Find where the given text appears and provide that cell's center as (X, Y) coordinate. 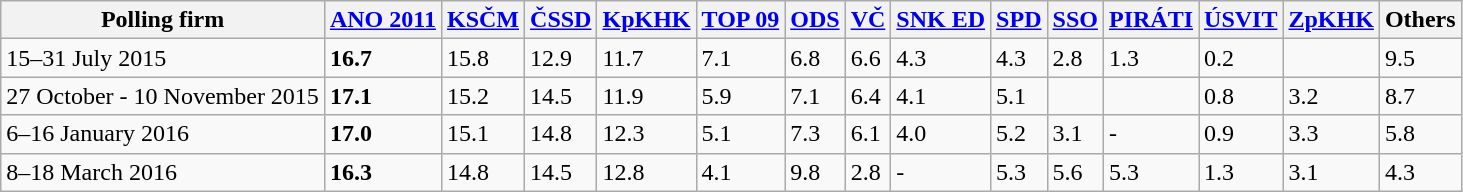
16.3 (382, 172)
ZpKHK (1331, 20)
3.3 (1331, 134)
15.1 (482, 134)
KpKHK (646, 20)
17.1 (382, 96)
12.8 (646, 172)
SSO (1075, 20)
5.9 (740, 96)
ANO 2011 (382, 20)
PIRÁTI (1150, 20)
KSČM (482, 20)
9.8 (815, 172)
VČ (868, 20)
ÚSVIT (1241, 20)
6–16 January 2016 (163, 134)
11.7 (646, 58)
ČSSD (561, 20)
0.9 (1241, 134)
ODS (815, 20)
9.5 (1420, 58)
SNK ED (941, 20)
5.2 (1019, 134)
15.2 (482, 96)
15–31 July 2015 (163, 58)
16.7 (382, 58)
11.9 (646, 96)
15.8 (482, 58)
8–18 March 2016 (163, 172)
6.6 (868, 58)
0.2 (1241, 58)
12.3 (646, 134)
5.8 (1420, 134)
3.2 (1331, 96)
7.3 (815, 134)
12.9 (561, 58)
27 October - 10 November 2015 (163, 96)
TOP 09 (740, 20)
4.0 (941, 134)
0.8 (1241, 96)
Polling firm (163, 20)
6.8 (815, 58)
6.1 (868, 134)
Others (1420, 20)
SPD (1019, 20)
17.0 (382, 134)
8.7 (1420, 96)
5.6 (1075, 172)
6.4 (868, 96)
